Find where the given text appears and provide that cell's center as (x, y) coordinate. 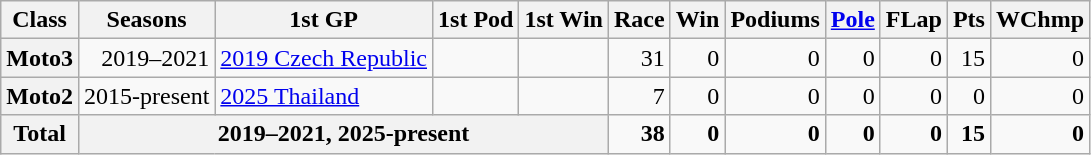
Class (40, 20)
Pole (852, 20)
31 (639, 58)
2025 Thailand (324, 96)
Win (698, 20)
Seasons (146, 20)
2019–2021, 2025-present (343, 134)
Race (639, 20)
WChmp (1040, 20)
2015-present (146, 96)
1st Pod (476, 20)
Podiums (775, 20)
1st Win (564, 20)
2019 Czech Republic (324, 58)
1st GP (324, 20)
2019–2021 (146, 58)
Total (40, 134)
Moto2 (40, 96)
7 (639, 96)
FLap (914, 20)
38 (639, 134)
Pts (968, 20)
Moto3 (40, 58)
